Pinpoint the cell where the given text exists, returning its [x, y] midpoint coordinate. 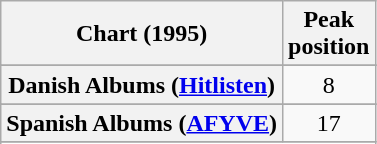
Chart (1995) [142, 34]
8 [329, 85]
Danish Albums (Hitlisten) [142, 85]
17 [329, 123]
Peak position [329, 34]
Spanish Albums (AFYVE) [142, 123]
